From the cell containing the given text, extract its center point as [X, Y] coordinate. 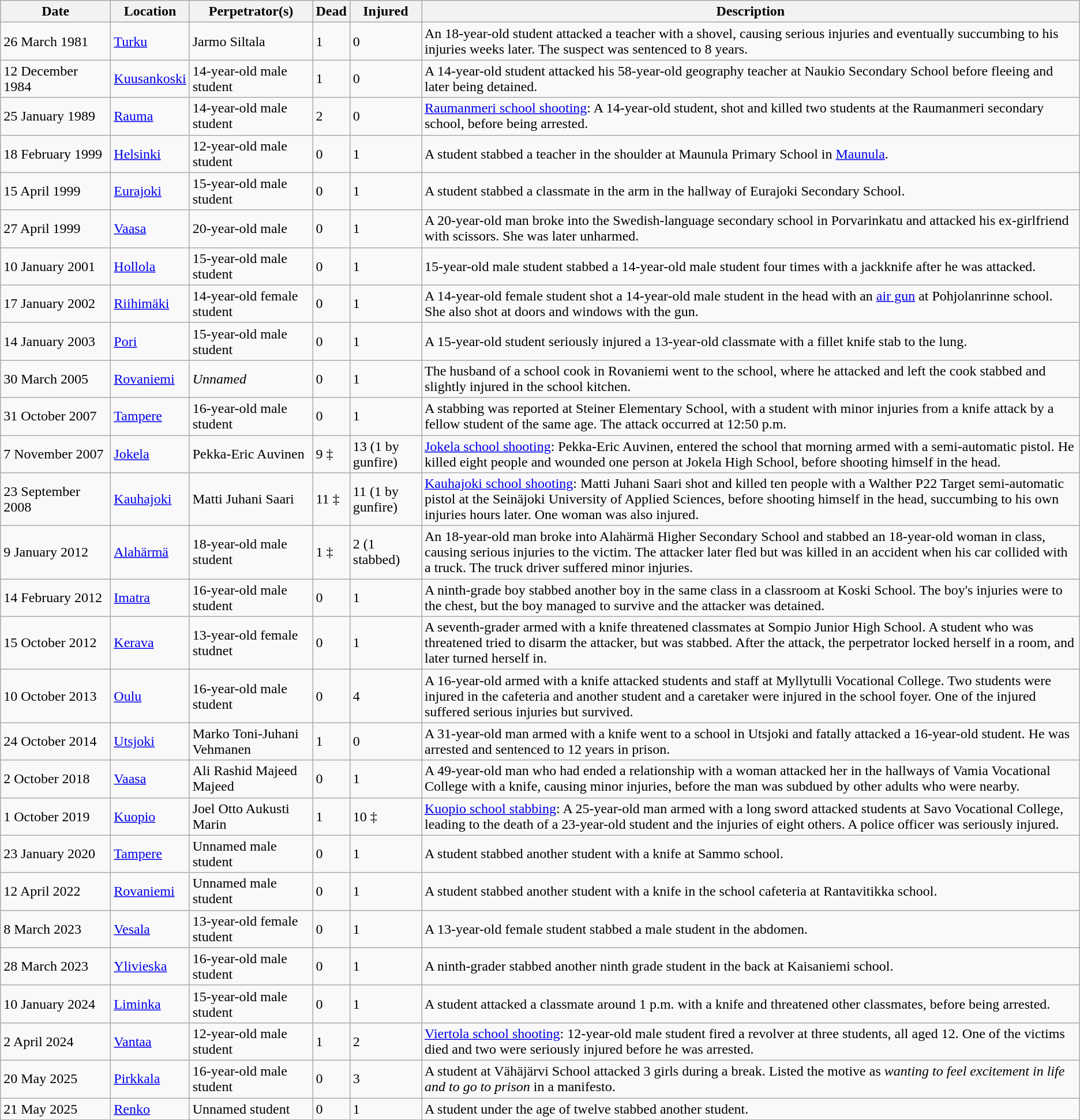
A 13-year-old female student stabbed a male student in the abdomen. [750, 929]
Pekka-Eric Auvinen [251, 453]
A student stabbed another student with a knife at Sammo school. [750, 854]
7 November 2007 [55, 453]
A student stabbed another student with a knife in the school cafeteria at Rantavitikka school. [750, 892]
A student stabbed a teacher in the shoulder at Maunula Primary School in Maunula. [750, 153]
Riihimäki [150, 303]
Dead [331, 12]
14 January 2003 [55, 341]
Pirkkala [150, 1078]
17 January 2002 [55, 303]
Ali Rashid Majeed Majeed [251, 779]
28 March 2023 [55, 967]
Helsinki [150, 153]
Kuusankoski [150, 78]
3 [385, 1078]
Turku [150, 42]
Utsjoki [150, 742]
15 April 1999 [55, 191]
8 March 2023 [55, 929]
A 14-year-old student attacked his 58-year-old geography teacher at Naukio Secondary School before fleeing and later being detained. [750, 78]
20-year-old male [251, 228]
Oulu [150, 696]
23 January 2020 [55, 854]
Marko Toni-Juhani Vehmanen [251, 742]
Jokela [150, 453]
Ylivieska [150, 967]
12 December 1984 [55, 78]
The husband of a school cook in Rovaniemi went to the school, where he attacked and left the cook stabbed and slightly injured in the school kitchen. [750, 378]
18-year-old male student [251, 553]
14 February 2012 [55, 597]
31 October 2007 [55, 416]
Unnamed [251, 378]
A student attacked a classmate around 1 p.m. with a knife and threatened other classmates, before being arrested. [750, 1004]
1 October 2019 [55, 817]
13-year-old female student [251, 929]
2 April 2024 [55, 1042]
Eurajoki [150, 191]
Renko [150, 1109]
15-year-old male student stabbed a 14-year-old male student four times with a jackknife after he was attacked. [750, 266]
4 [385, 696]
13 (1 by gunfire) [385, 453]
1 ‡ [331, 553]
18 February 1999 [55, 153]
Hollola [150, 266]
13-year-old female studnet [251, 643]
26 March 1981 [55, 42]
Alahärmä [150, 553]
30 March 2005 [55, 378]
10 October 2013 [55, 696]
12 April 2022 [55, 892]
Vantaa [150, 1042]
2 (1 stabbed) [385, 553]
21 May 2025 [55, 1109]
Unnamed student [251, 1109]
15 October 2012 [55, 643]
25 January 1989 [55, 116]
Date [55, 12]
27 April 1999 [55, 228]
Liminka [150, 1004]
Matti Juhani Saari [251, 499]
9 ‡ [331, 453]
20 May 2025 [55, 1078]
Imatra [150, 597]
Joel Otto Aukusti Marin [251, 817]
Rauma [150, 116]
Kerava [150, 643]
A student stabbed a classmate in the arm in the hallway of Eurajoki Secondary School. [750, 191]
9 January 2012 [55, 553]
A 15-year-old student seriously injured a 13-year-old classmate with a fillet knife stab to the lung. [750, 341]
Location [150, 12]
10 January 2024 [55, 1004]
Perpetrator(s) [251, 12]
Jarmo Siltala [251, 42]
Kuopio [150, 817]
2 October 2018 [55, 779]
Kauhajoki [150, 499]
24 October 2014 [55, 742]
10 ‡ [385, 817]
10 January 2001 [55, 266]
23 September 2008 [55, 499]
Injured [385, 12]
Vesala [150, 929]
A ninth-grader stabbed another ninth grade student in the back at Kaisaniemi school. [750, 967]
Pori [150, 341]
Description [750, 12]
A student under the age of twelve stabbed another student. [750, 1109]
14-year-old female student [251, 303]
11 (1 by gunfire) [385, 499]
11 ‡ [331, 499]
Raumanmeri school shooting: A 14-year-old student, shot and killed two students at the Raumanmeri secondary school, before being arrested. [750, 116]
